Scan for the cell matching the given text and deliver its [X, Y] coordinate at center. 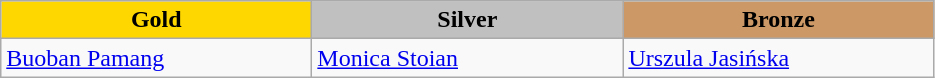
Silver [468, 20]
Bronze [778, 20]
Gold [156, 20]
Buoban Pamang [156, 58]
Monica Stoian [468, 58]
Urszula Jasińska [778, 58]
